Extract the (X, Y) coordinate from the center of the cell holding the provided text.  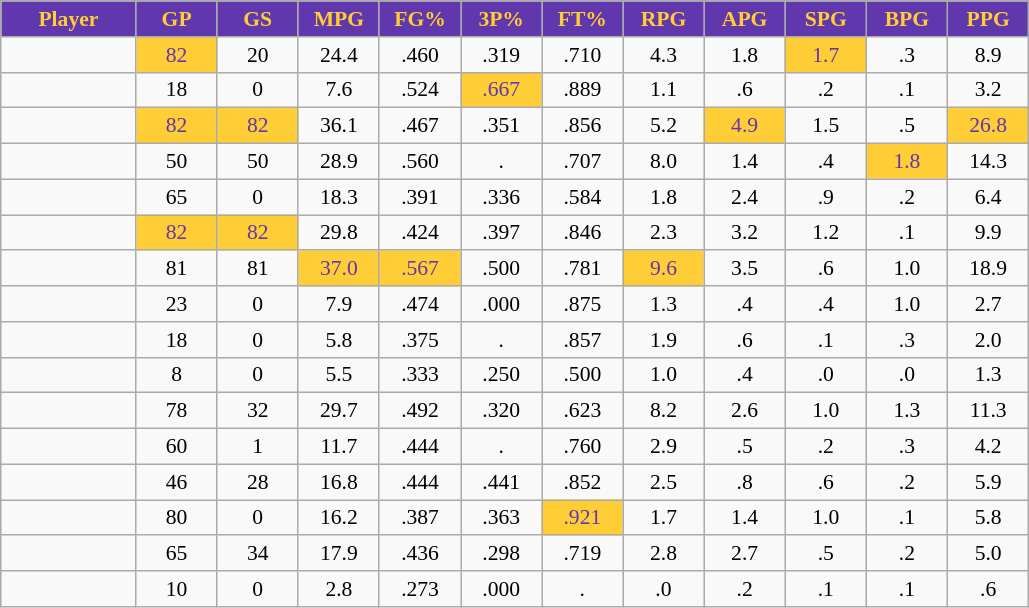
.707 (582, 162)
.760 (582, 447)
4.3 (664, 55)
3.5 (744, 269)
.560 (420, 162)
.333 (420, 375)
.9 (826, 197)
7.9 (338, 304)
.391 (420, 197)
18.3 (338, 197)
20 (258, 55)
GP (176, 19)
7.6 (338, 90)
2.9 (664, 447)
SPG (826, 19)
MPG (338, 19)
2.3 (664, 233)
.387 (420, 518)
9.6 (664, 269)
1.5 (826, 126)
FT% (582, 19)
APG (744, 19)
2.4 (744, 197)
8.9 (988, 55)
23 (176, 304)
FG% (420, 19)
.351 (502, 126)
.467 (420, 126)
.921 (582, 518)
.336 (502, 197)
80 (176, 518)
37.0 (338, 269)
.320 (502, 411)
.273 (420, 589)
2.5 (664, 482)
.363 (502, 518)
60 (176, 447)
.852 (582, 482)
.424 (420, 233)
.298 (502, 554)
46 (176, 482)
.436 (420, 554)
17.9 (338, 554)
.781 (582, 269)
10 (176, 589)
.524 (420, 90)
.460 (420, 55)
.474 (420, 304)
16.2 (338, 518)
29.7 (338, 411)
8.2 (664, 411)
5.2 (664, 126)
.584 (582, 197)
.397 (502, 233)
.710 (582, 55)
BPG (906, 19)
RPG (664, 19)
.856 (582, 126)
16.8 (338, 482)
1.9 (664, 340)
1.2 (826, 233)
1.1 (664, 90)
28.9 (338, 162)
2.6 (744, 411)
11.7 (338, 447)
.719 (582, 554)
5.0 (988, 554)
36.1 (338, 126)
.250 (502, 375)
8.0 (664, 162)
3P% (502, 19)
.889 (582, 90)
5.9 (988, 482)
11.3 (988, 411)
.567 (420, 269)
.846 (582, 233)
4.2 (988, 447)
PPG (988, 19)
4.9 (744, 126)
.667 (502, 90)
34 (258, 554)
26.8 (988, 126)
.875 (582, 304)
1 (258, 447)
14.3 (988, 162)
8 (176, 375)
28 (258, 482)
.857 (582, 340)
9.9 (988, 233)
.623 (582, 411)
78 (176, 411)
24.4 (338, 55)
29.8 (338, 233)
Player (68, 19)
2.0 (988, 340)
GS (258, 19)
.492 (420, 411)
.8 (744, 482)
5.5 (338, 375)
32 (258, 411)
18.9 (988, 269)
6.4 (988, 197)
.375 (420, 340)
.441 (502, 482)
.319 (502, 55)
